Pinpoint the cell where the given text exists, returning its [x, y] midpoint coordinate. 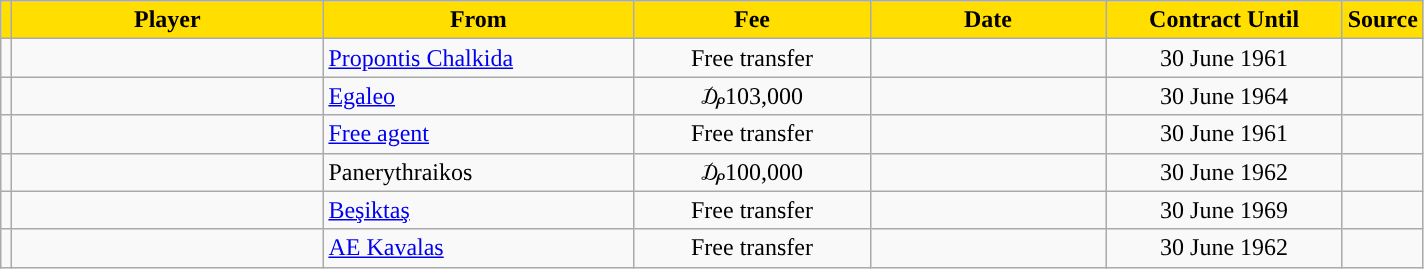
Fee [752, 20]
₯100,000 [752, 172]
30 June 1964 [1224, 96]
₯103,000 [752, 96]
Player [168, 20]
30 June 1969 [1224, 210]
Beşiktaş [478, 210]
AE Kavalas [478, 248]
From [478, 20]
Date [988, 20]
Panerythraikos [478, 172]
Propontis Chalkida [478, 58]
Source [1382, 20]
Free agent [478, 134]
Contract Until [1224, 20]
Egaleo [478, 96]
